Extract the (x, y) coordinate from the center of the cell holding the provided text.  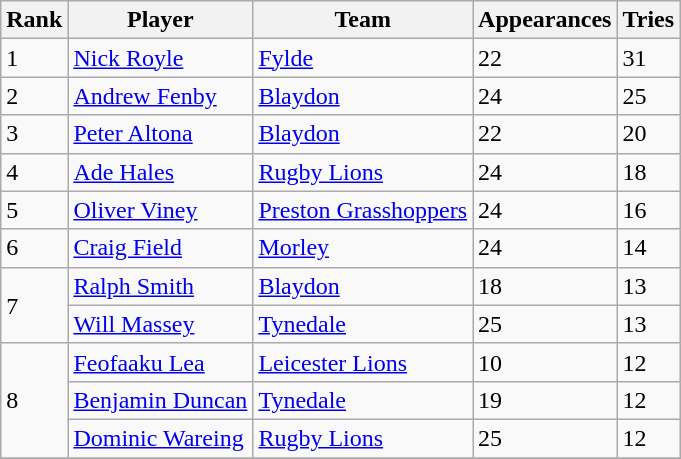
Ade Hales (160, 172)
Dominic Wareing (160, 438)
14 (648, 248)
8 (34, 400)
Nick Royle (160, 58)
3 (34, 134)
Craig Field (160, 248)
31 (648, 58)
Morley (363, 248)
Rank (34, 20)
Player (160, 20)
2 (34, 96)
Benjamin Duncan (160, 400)
5 (34, 210)
6 (34, 248)
Preston Grasshoppers (363, 210)
Appearances (545, 20)
Team (363, 20)
Tries (648, 20)
4 (34, 172)
Peter Altona (160, 134)
Will Massey (160, 324)
7 (34, 305)
20 (648, 134)
16 (648, 210)
Andrew Fenby (160, 96)
Fylde (363, 58)
Ralph Smith (160, 286)
Feofaaku Lea (160, 362)
19 (545, 400)
1 (34, 58)
Oliver Viney (160, 210)
10 (545, 362)
Leicester Lions (363, 362)
